Identify which cell holds the provided text, then report its (X, Y) central coordinate. 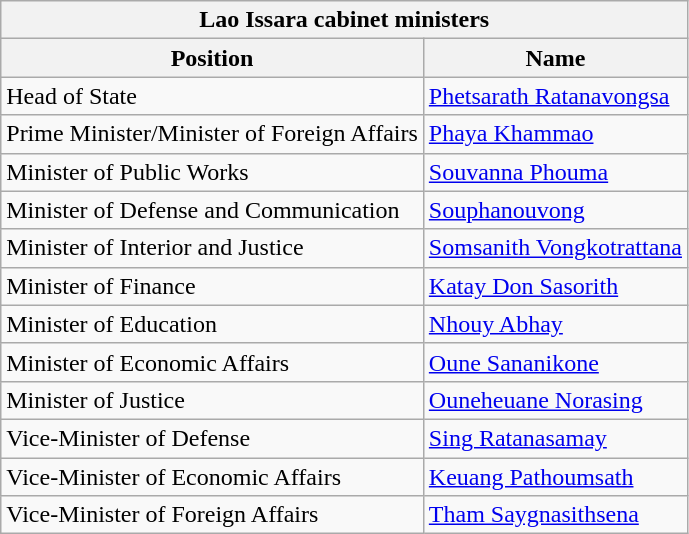
Vice-Minister of Economic Affairs (212, 477)
Vice-Minister of Defense (212, 438)
Prime Minister/Minister of Foreign Affairs (212, 134)
Minister of Interior and Justice (212, 248)
Ouneheuane Norasing (555, 400)
Tham Saygnasithsena (555, 515)
Phaya Khammao (555, 134)
Sing Ratanasamay (555, 438)
Oune Sananikone (555, 362)
Head of State (212, 96)
Position (212, 58)
Keuang Pathoumsath (555, 477)
Minister of Education (212, 324)
Somsanith Vongkotrattana (555, 248)
Minister of Public Works (212, 172)
Phetsarath Ratanavongsa (555, 96)
Minister of Economic Affairs (212, 362)
Minister of Justice (212, 400)
Vice-Minister of Foreign Affairs (212, 515)
Minister of Defense and Communication (212, 210)
Lao Issara cabinet ministers (344, 20)
Souvanna Phouma (555, 172)
Name (555, 58)
Minister of Finance (212, 286)
Nhouy Abhay (555, 324)
Katay Don Sasorith (555, 286)
Souphanouvong (555, 210)
